Return the [X, Y] coordinate for the center point of the cell that contains the specified text.  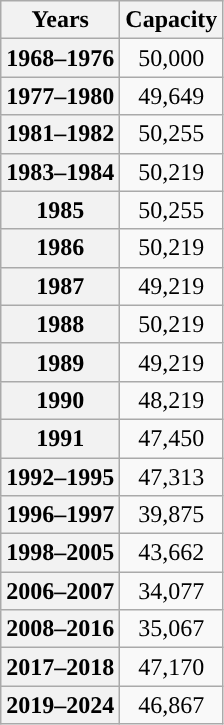
2008–2016 [60, 629]
1988 [60, 324]
1998–2005 [60, 553]
34,077 [172, 591]
1983–1984 [60, 172]
Capacity [172, 20]
39,875 [172, 515]
1992–1995 [60, 477]
46,867 [172, 705]
2006–2007 [60, 591]
1986 [60, 248]
50,000 [172, 58]
48,219 [172, 400]
2019–2024 [60, 705]
1981–1982 [60, 134]
1989 [60, 362]
2017–2018 [60, 667]
47,313 [172, 477]
35,067 [172, 629]
1968–1976 [60, 58]
1991 [60, 438]
47,450 [172, 438]
Years [60, 20]
43,662 [172, 553]
1985 [60, 210]
47,170 [172, 667]
1990 [60, 400]
1996–1997 [60, 515]
49,649 [172, 96]
1987 [60, 286]
1977–1980 [60, 96]
